Detect which cell encompasses the target text, then output its [X, Y] center coordinate. 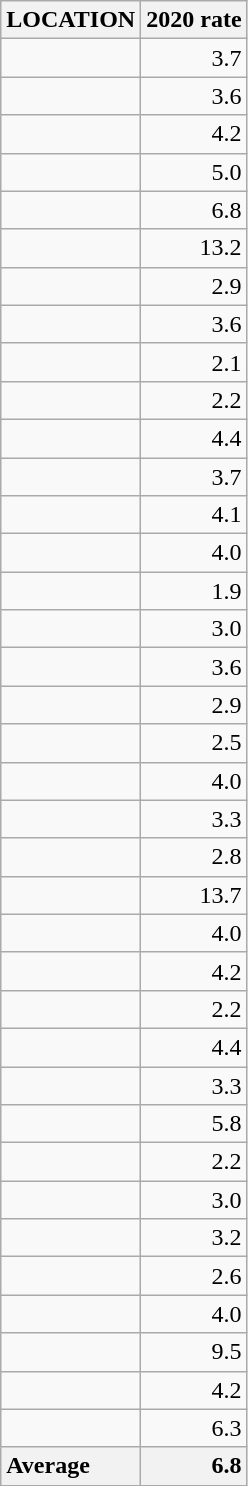
4.1 [194, 515]
2.6 [194, 1276]
5.0 [194, 172]
1.9 [194, 591]
13.2 [194, 248]
13.7 [194, 895]
Average [71, 1466]
2.1 [194, 362]
5.8 [194, 1124]
3.2 [194, 1238]
9.5 [194, 1352]
2.5 [194, 743]
2020 rate [194, 20]
6.3 [194, 1428]
2.8 [194, 857]
LOCATION [71, 20]
